For the text-containing cell, return its midpoint in [X, Y] coordinate format. 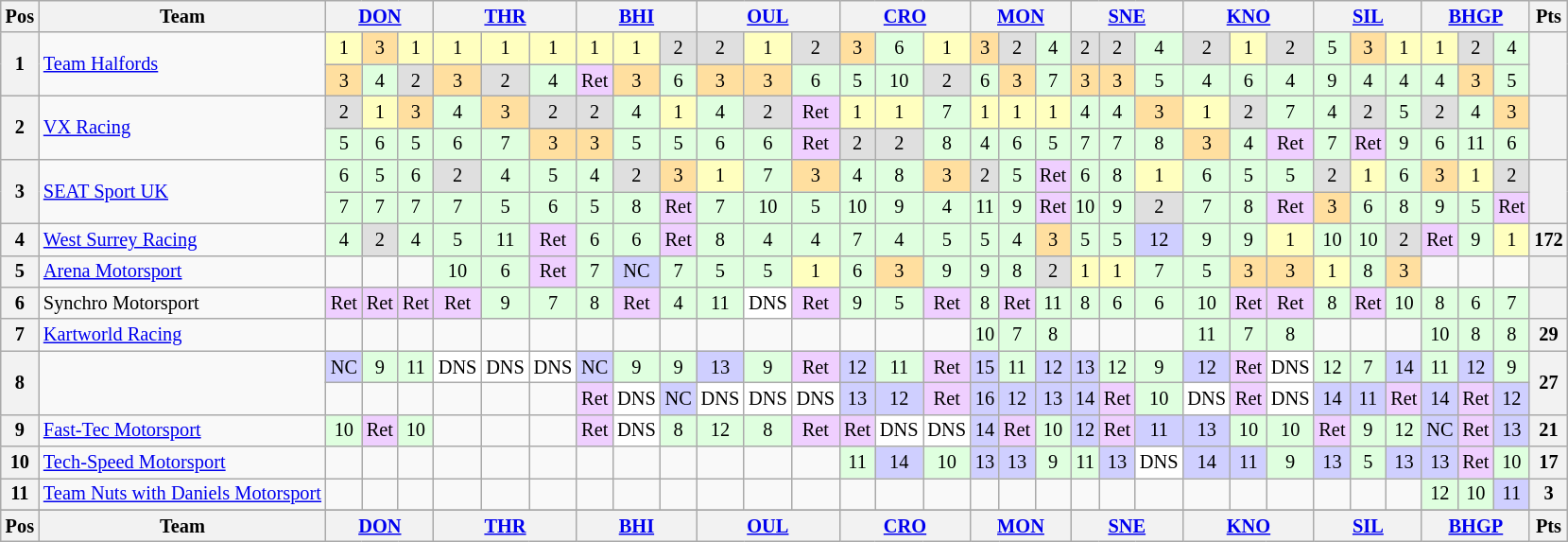
West Surrey Racing [182, 239]
SEAT Sport UK [182, 191]
16 [985, 398]
17 [1548, 463]
21 [1548, 430]
Fast-Tec Motorsport [182, 430]
VX Racing [182, 127]
Team Halfords [182, 64]
Tech-Speed Motorsport [182, 463]
Team Nuts with Daniels Motorsport [182, 494]
29 [1548, 335]
Synchro Motorsport [182, 303]
172 [1548, 239]
15 [985, 367]
Arena Motorsport [182, 271]
27 [1548, 382]
Kartworld Racing [182, 335]
